From the cell containing the given text, extract its center point as [x, y] coordinate. 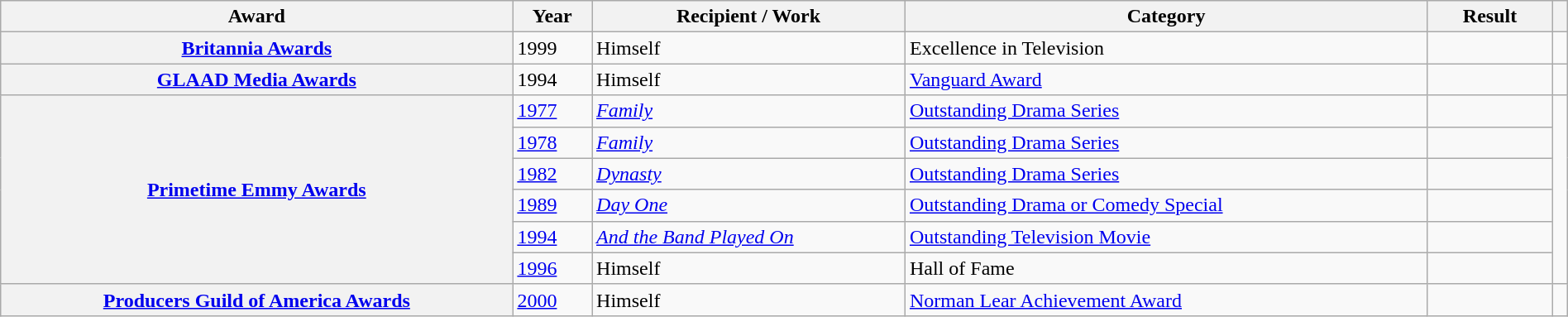
Recipient / Work [749, 17]
Vanguard Award [1166, 79]
Award [256, 17]
Britannia Awards [256, 48]
Norman Lear Achievement Award [1166, 300]
2000 [552, 300]
1989 [552, 205]
1978 [552, 142]
Day One [749, 205]
Year [552, 17]
1977 [552, 111]
1982 [552, 174]
Category [1166, 17]
1999 [552, 48]
1996 [552, 268]
Excellence in Television [1166, 48]
Primetime Emmy Awards [256, 190]
Hall of Fame [1166, 268]
GLAAD Media Awards [256, 79]
Outstanding Drama or Comedy Special [1166, 205]
Outstanding Television Movie [1166, 237]
And the Band Played On [749, 237]
Producers Guild of America Awards [256, 300]
Result [1490, 17]
Dynasty [749, 174]
